Determine the (X, Y) coordinate at the center of the cell enclosing the given text.  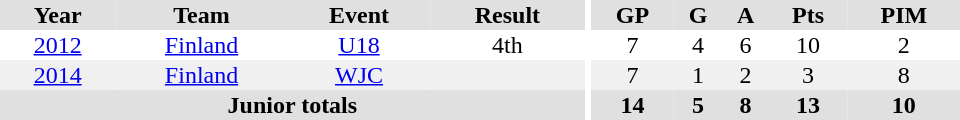
4 (698, 45)
Pts (808, 15)
5 (698, 105)
U18 (359, 45)
Team (202, 15)
6 (746, 45)
2014 (58, 75)
13 (808, 105)
Result (507, 15)
4th (507, 45)
3 (808, 75)
2012 (58, 45)
G (698, 15)
PIM (904, 15)
Junior totals (292, 105)
Year (58, 15)
WJC (359, 75)
1 (698, 75)
14 (632, 105)
A (746, 15)
GP (632, 15)
Event (359, 15)
